Scan for the cell matching the given text and deliver its (X, Y) coordinate at center. 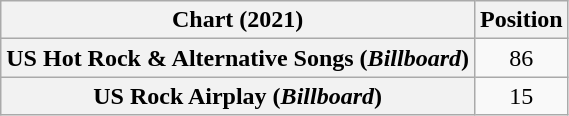
Chart (2021) (238, 20)
US Rock Airplay (Billboard) (238, 96)
US Hot Rock & Alternative Songs (Billboard) (238, 58)
86 (521, 58)
15 (521, 96)
Position (521, 20)
